Locate the cell with the specified text and output its [x, y] center coordinate. 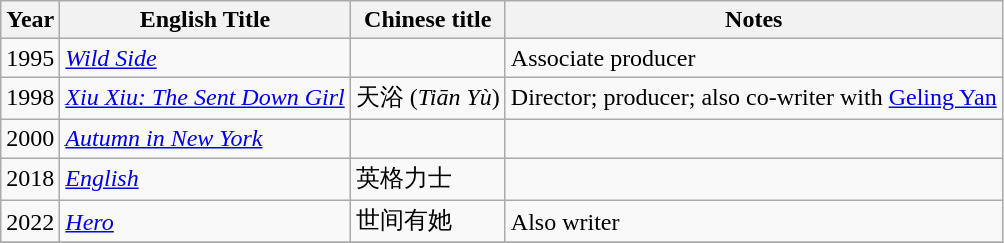
2000 [30, 138]
Hero [205, 222]
1998 [30, 98]
English [205, 180]
Autumn in New York [205, 138]
Associate producer [754, 58]
Wild Side [205, 58]
2018 [30, 180]
1995 [30, 58]
英格力士 [428, 180]
Chinese title [428, 20]
English Title [205, 20]
Also writer [754, 222]
世间有她 [428, 222]
Year [30, 20]
2022 [30, 222]
Director; producer; also co-writer with Geling Yan [754, 98]
天浴 (Tiān Yù) [428, 98]
Xiu Xiu: The Sent Down Girl [205, 98]
Notes [754, 20]
